Identify which cell holds the provided text, then report its (X, Y) central coordinate. 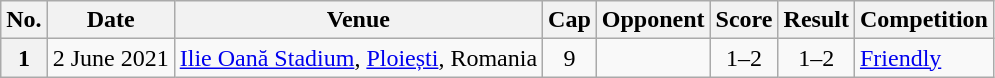
Friendly (924, 58)
Result (816, 20)
Date (110, 20)
Opponent (653, 20)
No. (24, 20)
9 (570, 58)
Score (744, 20)
Competition (924, 20)
2 June 2021 (110, 58)
Venue (358, 20)
Ilie Oană Stadium, Ploiești, Romania (358, 58)
Cap (570, 20)
1 (24, 58)
